Provide the [x, y] coordinate of the cell's center where the given text is located.  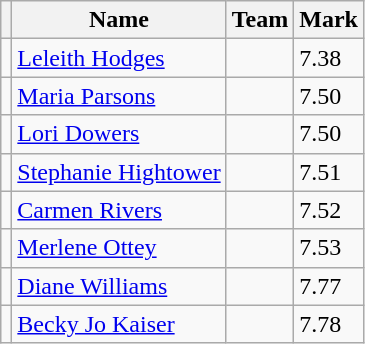
Lori Dowers [119, 134]
Team [260, 20]
Maria Parsons [119, 96]
Becky Jo Kaiser [119, 324]
7.51 [329, 172]
Merlene Ottey [119, 248]
Carmen Rivers [119, 210]
Mark [329, 20]
Diane Williams [119, 286]
Stephanie Hightower [119, 172]
7.52 [329, 210]
Name [119, 20]
7.38 [329, 58]
7.53 [329, 248]
7.78 [329, 324]
Leleith Hodges [119, 58]
7.77 [329, 286]
